Find where the given text appears and provide that cell's center as (x, y) coordinate. 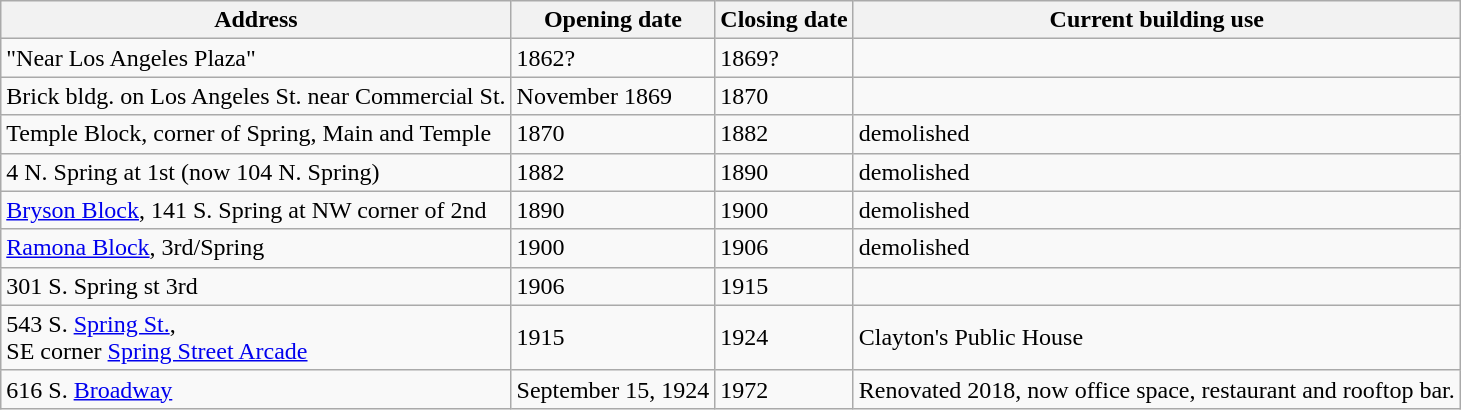
Clayton's Public House (1156, 338)
Current building use (1156, 20)
Temple Block, corner of Spring, Main and Temple (256, 134)
November 1869 (613, 96)
1869? (784, 58)
1862? (613, 58)
1924 (784, 338)
Address (256, 20)
Ramona Block, 3rd/Spring (256, 248)
4 N. Spring at 1st (now 104 N. Spring) (256, 172)
Opening date (613, 20)
September 15, 1924 (613, 389)
Bryson Block, 141 S. Spring at NW corner of 2nd (256, 210)
Closing date (784, 20)
301 S. Spring st 3rd (256, 286)
Renovated 2018, now office space, restaurant and rooftop bar. (1156, 389)
616 S. Broadway (256, 389)
543 S. Spring St.,SE corner Spring Street Arcade (256, 338)
1972 (784, 389)
Brick bldg. on Los Angeles St. near Commercial St. (256, 96)
"Near Los Angeles Plaza" (256, 58)
